Output the (X, Y) coordinate of the center of the cell containing the given text.  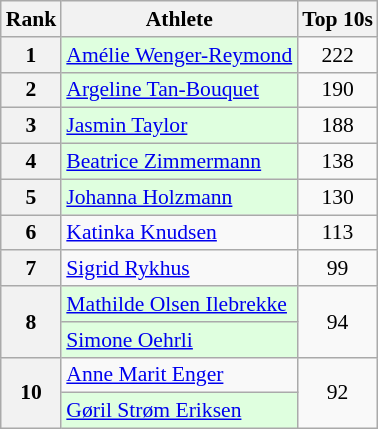
Top 10s (338, 19)
7 (32, 269)
94 (338, 322)
3 (32, 126)
Simone Oehrli (179, 340)
222 (338, 55)
Anne Marit Enger (179, 375)
188 (338, 126)
Sigrid Rykhus (179, 269)
Jasmin Taylor (179, 126)
Johanna Holzmann (179, 197)
99 (338, 269)
138 (338, 162)
Rank (32, 19)
130 (338, 197)
8 (32, 322)
Gøril Strøm Eriksen (179, 411)
2 (32, 90)
113 (338, 233)
6 (32, 233)
Beatrice Zimmermann (179, 162)
Katinka Knudsen (179, 233)
1 (32, 55)
10 (32, 392)
92 (338, 392)
190 (338, 90)
Amélie Wenger-Reymond (179, 55)
Athlete (179, 19)
Argeline Tan-Bouquet (179, 90)
Mathilde Olsen Ilebrekke (179, 304)
5 (32, 197)
4 (32, 162)
